Pinpoint the cell where the given text exists, returning its (x, y) midpoint coordinate. 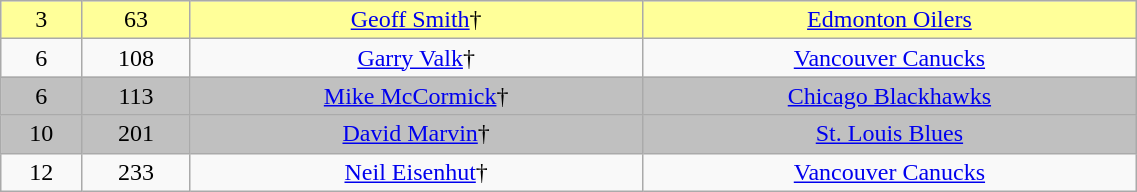
233 (136, 172)
Edmonton Oilers (890, 20)
St. Louis Blues (890, 134)
Neil Eisenhut† (416, 172)
Chicago Blackhawks (890, 96)
10 (42, 134)
Garry Valk† (416, 58)
201 (136, 134)
113 (136, 96)
63 (136, 20)
Geoff Smith† (416, 20)
12 (42, 172)
3 (42, 20)
108 (136, 58)
David Marvin† (416, 134)
Mike McCormick† (416, 96)
